Scan for the cell matching the given text and deliver its (X, Y) coordinate at center. 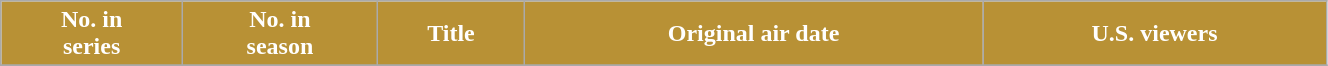
U.S. viewers (1155, 34)
No. inseason (280, 34)
No. inseries (92, 34)
Original air date (753, 34)
Title (450, 34)
